Extract the (x, y) coordinate from the center of the cell holding the provided text.  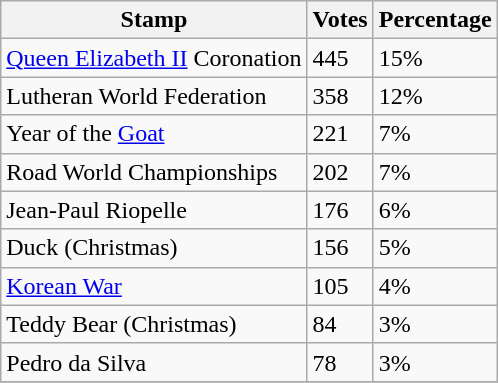
Road World Championships (154, 172)
105 (340, 286)
Korean War (154, 286)
78 (340, 362)
Stamp (154, 20)
445 (340, 58)
Jean-Paul Riopelle (154, 210)
Queen Elizabeth II Coronation (154, 58)
Duck (Christmas) (154, 248)
15% (435, 58)
12% (435, 96)
176 (340, 210)
Pedro da Silva (154, 362)
156 (340, 248)
221 (340, 134)
Lutheran World Federation (154, 96)
Votes (340, 20)
Year of the Goat (154, 134)
202 (340, 172)
358 (340, 96)
Percentage (435, 20)
Teddy Bear (Christmas) (154, 324)
4% (435, 286)
84 (340, 324)
6% (435, 210)
5% (435, 248)
